Return (X, Y) of the center of cell containing provided text 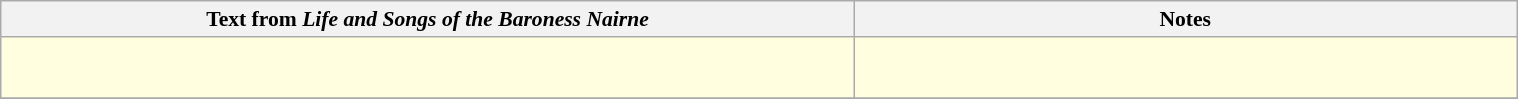
Text from Life and Songs of the Baroness Nairne (427, 19)
Notes (1186, 19)
